Return the (X, Y) coordinate for the center point of the cell that contains the specified text.  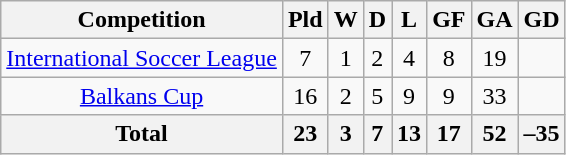
17 (449, 134)
16 (305, 96)
L (410, 20)
4 (410, 58)
GA (494, 20)
52 (494, 134)
GF (449, 20)
Competition (142, 20)
International Soccer League (142, 58)
Total (142, 134)
W (346, 20)
–35 (542, 134)
GD (542, 20)
5 (377, 96)
1 (346, 58)
8 (449, 58)
33 (494, 96)
13 (410, 134)
23 (305, 134)
19 (494, 58)
Pld (305, 20)
D (377, 20)
Balkans Cup (142, 96)
3 (346, 134)
